Provide the [X, Y] coordinate of the cell's center where the given text is located.  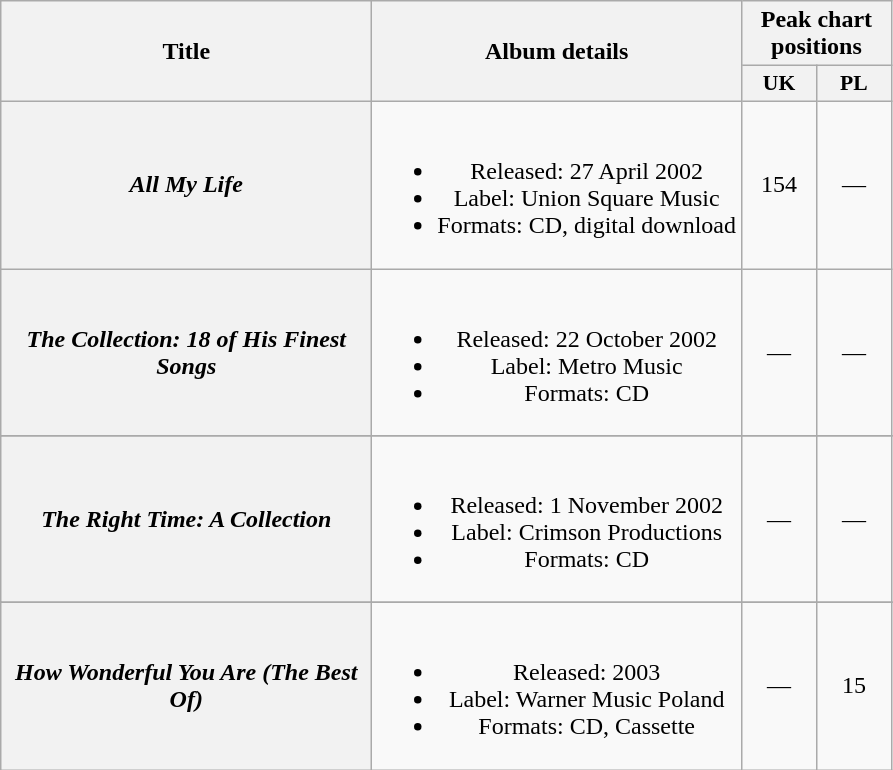
All My Life [186, 184]
Released: 27 April 2002Label: Union Square MusicFormats: CD, digital download [557, 184]
PL [854, 84]
15 [854, 686]
Released: 2003Label: Warner Music PolandFormats: CD, Cassette [557, 686]
UK [780, 84]
Album details [557, 52]
Peak chart positions [817, 34]
The Collection: 18 of His Finest Songs [186, 352]
Title [186, 52]
The Right Time: A Collection [186, 520]
Released: 1 November 2002Label: Crimson ProductionsFormats: CD [557, 520]
Released: 22 October 2002Label: Metro MusicFormats: CD [557, 352]
154 [780, 184]
How Wonderful You Are (The Best Of) [186, 686]
